Return the (x, y) coordinate for the center point of the cell that contains the specified text.  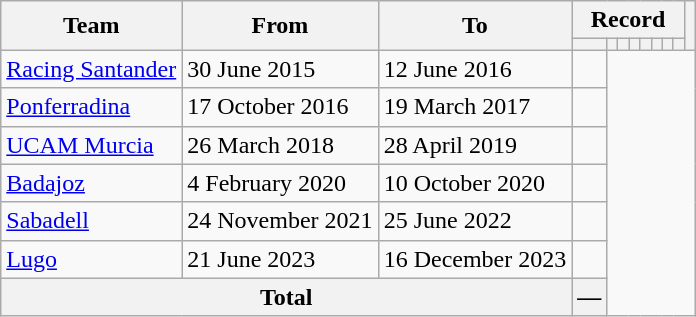
19 March 2017 (475, 107)
UCAM Murcia (92, 145)
21 June 2023 (280, 259)
Sabadell (92, 221)
28 April 2019 (475, 145)
26 March 2018 (280, 145)
12 June 2016 (475, 69)
Badajoz (92, 183)
30 June 2015 (280, 69)
Record (628, 20)
24 November 2021 (280, 221)
16 December 2023 (475, 259)
Total (286, 297)
25 June 2022 (475, 221)
17 October 2016 (280, 107)
To (475, 26)
Ponferradina (92, 107)
From (280, 26)
4 February 2020 (280, 183)
Lugo (92, 259)
— (590, 297)
10 October 2020 (475, 183)
Racing Santander (92, 69)
Team (92, 26)
